Identify which cell holds the provided text, then report its (x, y) central coordinate. 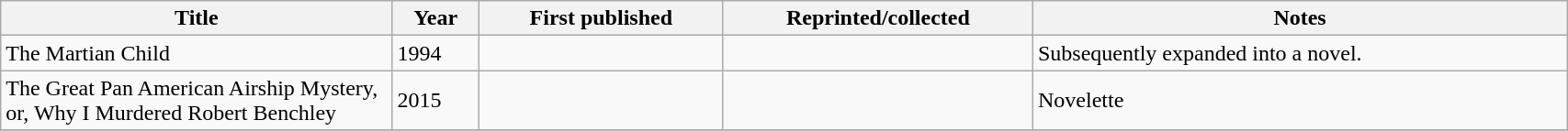
The Martian Child (197, 53)
Subsequently expanded into a novel. (1299, 53)
Reprinted/collected (878, 18)
2015 (435, 101)
Title (197, 18)
First published (601, 18)
Year (435, 18)
1994 (435, 53)
The Great Pan American Airship Mystery, or, Why I Murdered Robert Benchley (197, 101)
Novelette (1299, 101)
Notes (1299, 18)
